Provide the [X, Y] coordinate of the cell's center where the given text is located.  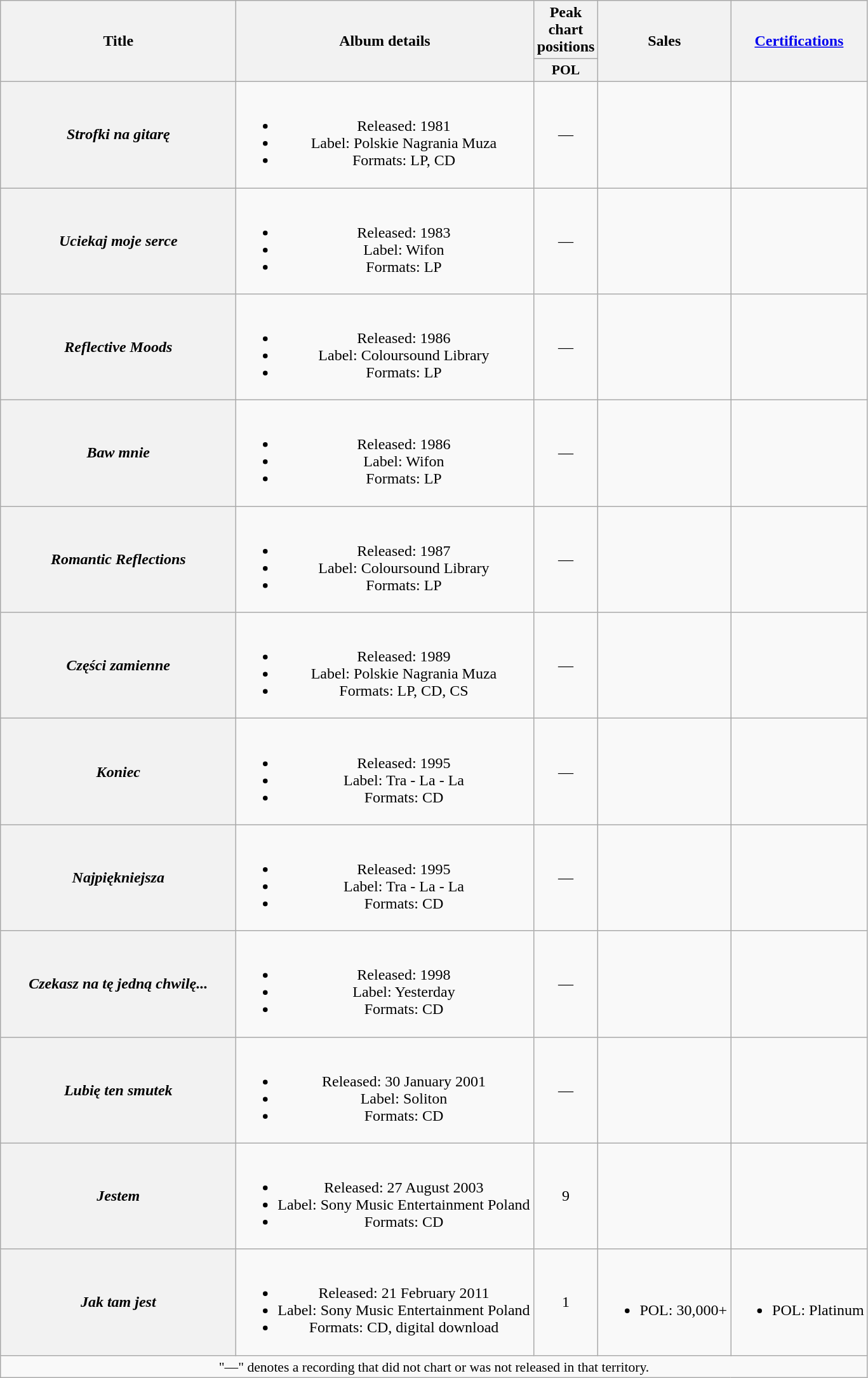
Released: 1986Label: Coloursound LibraryFormats: LP [385, 347]
Certifications [799, 41]
Strofki na gitarę [118, 135]
Uciekaj moje serce [118, 241]
Album details [385, 41]
POL: 30,000+ [664, 1302]
Released: 27 August 2003Label: Sony Music Entertainment PolandFormats: CD [385, 1196]
Released: 21 February 2011Label: Sony Music Entertainment PolandFormats: CD, digital download [385, 1302]
Czekasz na tę jedną chwilę... [118, 983]
Released: 1989Label: Polskie Nagrania MuzaFormats: LP, CD, CS [385, 666]
Released: 30 January 2001Label: SolitonFormats: CD [385, 1090]
POL: Platinum [799, 1302]
POL [566, 71]
Najpiękniejsza [118, 878]
1 [566, 1302]
Jestem [118, 1196]
Released: 1998Label: YesterdayFormats: CD [385, 983]
Released: 1987Label: Coloursound LibraryFormats: LP [385, 559]
Peak chart positions [566, 30]
Romantic Reflections [118, 559]
Koniec [118, 771]
Lubię ten smutek [118, 1090]
Jak tam jest [118, 1302]
Reflective Moods [118, 347]
Title [118, 41]
Części zamienne [118, 666]
Sales [664, 41]
Baw mnie [118, 454]
"—" denotes a recording that did not chart or was not released in that territory. [434, 1367]
9 [566, 1196]
Released: 1981Label: Polskie Nagrania MuzaFormats: LP, CD [385, 135]
Released: 1983Label: WifonFormats: LP [385, 241]
Released: 1986Label: WifonFormats: LP [385, 454]
